Return the [x, y] coordinate for the center point of the cell that contains the specified text.  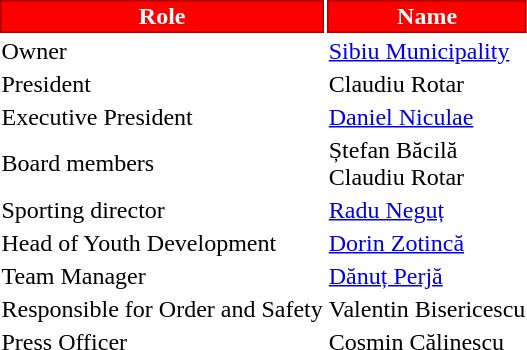
Valentin Bisericescu [427, 309]
Team Manager [162, 276]
Head of Youth Development [162, 243]
Claudiu Rotar [427, 84]
Dorin Zotincă [427, 243]
Radu Neguț [427, 210]
Owner [162, 51]
Daniel Niculae [427, 117]
Ștefan Băcilă Claudiu Rotar [427, 164]
Responsible for Order and Safety [162, 309]
Sibiu Municipality [427, 51]
President [162, 84]
Sporting director [162, 210]
Name [427, 16]
Role [162, 16]
Executive President [162, 117]
Dănuț Perjă [427, 276]
Board members [162, 164]
